Provide the [x, y] coordinate of the cell's center where the given text is located.  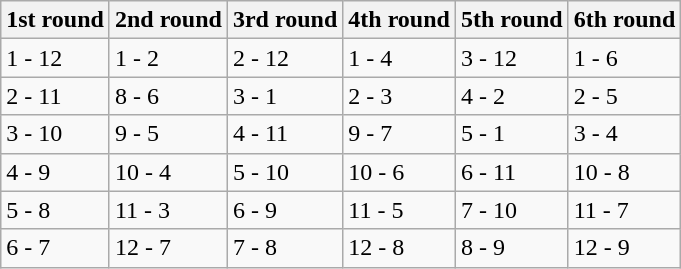
2nd round [168, 20]
7 - 8 [284, 248]
9 - 5 [168, 134]
3 - 1 [284, 96]
3 - 10 [56, 134]
5th round [512, 20]
4 - 11 [284, 134]
12 - 7 [168, 248]
12 - 9 [624, 248]
7 - 10 [512, 210]
6 - 7 [56, 248]
4th round [400, 20]
5 - 1 [512, 134]
4 - 2 [512, 96]
1 - 4 [400, 58]
1 - 12 [56, 58]
11 - 7 [624, 210]
8 - 9 [512, 248]
6 - 11 [512, 172]
9 - 7 [400, 134]
10 - 6 [400, 172]
2 - 11 [56, 96]
4 - 9 [56, 172]
5 - 10 [284, 172]
1 - 6 [624, 58]
3 - 12 [512, 58]
6 - 9 [284, 210]
10 - 4 [168, 172]
6th round [624, 20]
1st round [56, 20]
12 - 8 [400, 248]
2 - 5 [624, 96]
2 - 12 [284, 58]
1 - 2 [168, 58]
5 - 8 [56, 210]
3 - 4 [624, 134]
2 - 3 [400, 96]
10 - 8 [624, 172]
3rd round [284, 20]
8 - 6 [168, 96]
11 - 5 [400, 210]
11 - 3 [168, 210]
